Detect which cell encompasses the target text, then output its (x, y) center coordinate. 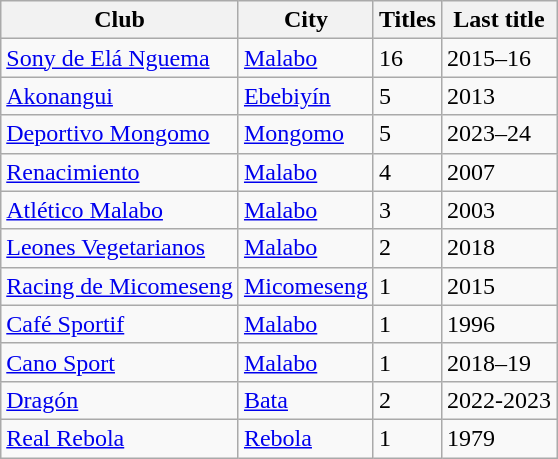
Racing de Micomeseng (120, 286)
Deportivo Mongomo (120, 134)
Club (120, 20)
Sony de Elá Nguema (120, 58)
Bata (306, 400)
Akonangui (120, 96)
2023–24 (498, 134)
Ebebiyín (306, 96)
Real Rebola (120, 438)
Micomeseng (306, 286)
2003 (498, 210)
City (306, 20)
3 (407, 210)
16 (407, 58)
2015 (498, 286)
Dragón (120, 400)
Atlético Malabo (120, 210)
Renacimiento (120, 172)
2015–16 (498, 58)
1979 (498, 438)
2018–19 (498, 362)
2022-2023 (498, 400)
Leones Vegetarianos (120, 248)
2013 (498, 96)
Last title (498, 20)
2018 (498, 248)
Café Sportif (120, 324)
Mongomo (306, 134)
Cano Sport (120, 362)
4 (407, 172)
Rebola (306, 438)
1996 (498, 324)
2007 (498, 172)
Titles (407, 20)
